Determine the (X, Y) coordinate at the center of the cell enclosing the given text.  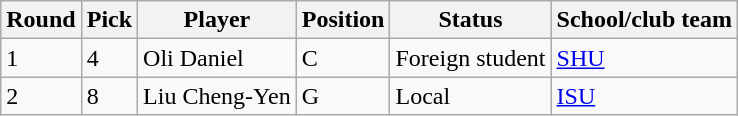
SHU (644, 58)
School/club team (644, 20)
Status (470, 20)
4 (109, 58)
G (343, 96)
Oli Daniel (218, 58)
Player (218, 20)
Local (470, 96)
8 (109, 96)
C (343, 58)
Pick (109, 20)
Position (343, 20)
ISU (644, 96)
Foreign student (470, 58)
Liu Cheng-Yen (218, 96)
2 (41, 96)
1 (41, 58)
Round (41, 20)
